Determine the (x, y) coordinate at the center of the cell enclosing the given text.  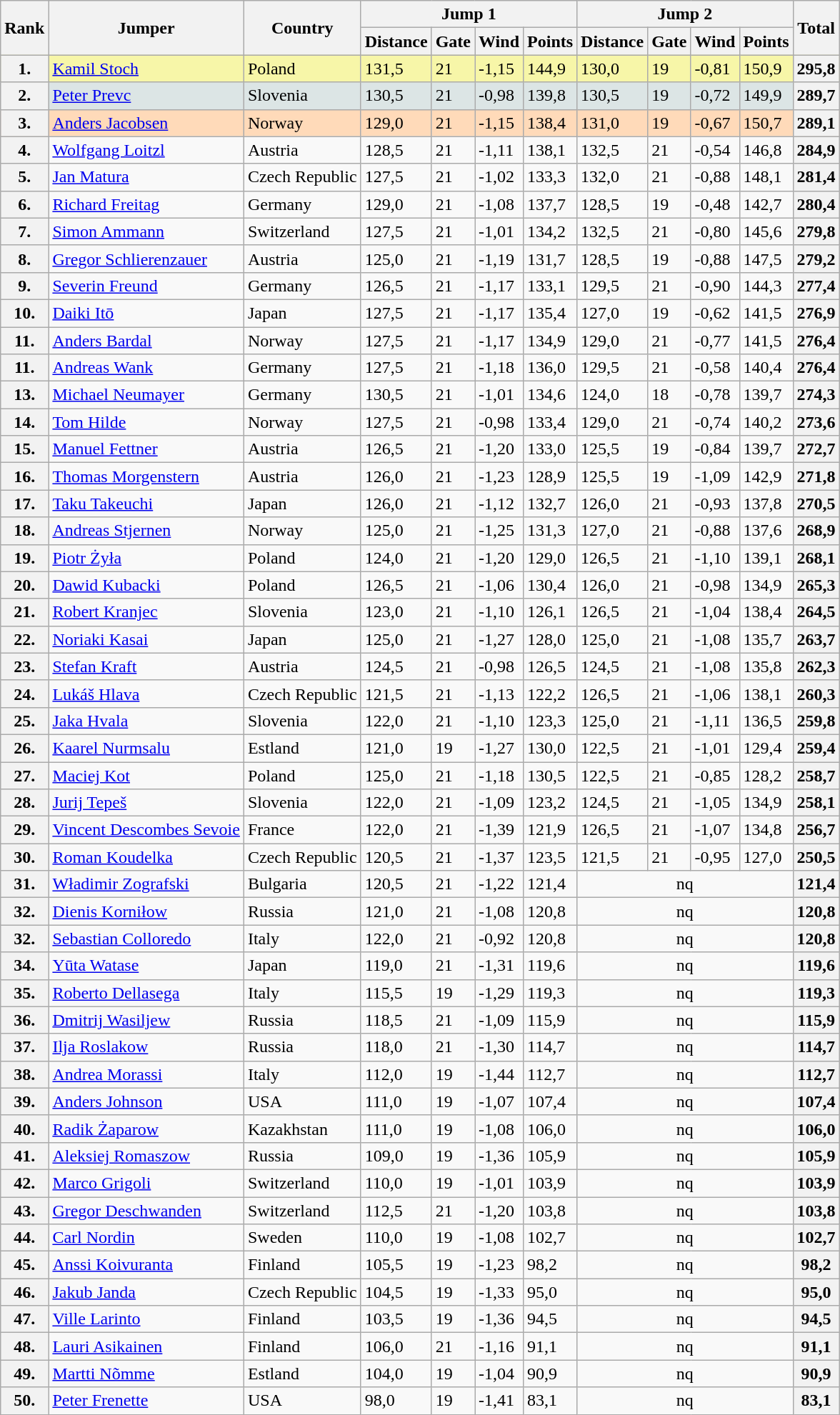
-1,30 (499, 1047)
Sweden (302, 1238)
134,8 (766, 830)
Jakub Janda (146, 1292)
128,2 (766, 775)
21. (24, 612)
-1,12 (499, 504)
Kamil Stoch (146, 69)
-0,80 (715, 231)
128,9 (550, 476)
284,9 (816, 150)
133,1 (550, 286)
135,4 (550, 313)
98,0 (396, 1401)
41. (24, 1156)
44. (24, 1238)
289,1 (816, 123)
Manuel Fettner (146, 449)
1. (24, 69)
130,4 (550, 585)
-1,02 (499, 177)
42. (24, 1183)
-0,54 (715, 150)
104,0 (396, 1374)
2. (24, 96)
250,5 (816, 857)
Taku Takeuchi (146, 504)
139,1 (766, 558)
Vincent Descombes Sevoie (146, 830)
-0,74 (715, 422)
Andreas Stjernen (146, 531)
18. (24, 531)
-1,13 (499, 694)
Jump 2 (685, 14)
131,0 (613, 123)
137,6 (766, 531)
7. (24, 231)
23. (24, 666)
132,7 (550, 504)
-1,33 (499, 1292)
50. (24, 1401)
263,7 (816, 639)
36. (24, 1020)
135,7 (766, 639)
142,7 (766, 204)
39. (24, 1101)
22. (24, 639)
Kaarel Nurmsalu (146, 748)
Lauri Asikainen (146, 1346)
-1,25 (499, 531)
Richard Freitag (146, 204)
Jurij Tepeš (146, 803)
Roberto Dellasega (146, 993)
-0,72 (715, 96)
259,4 (816, 748)
137,8 (766, 504)
271,8 (816, 476)
-0,77 (715, 341)
Country (302, 28)
Thomas Morgenstern (146, 476)
24. (24, 694)
132,0 (613, 177)
-1,05 (715, 803)
262,3 (816, 666)
9. (24, 286)
258,7 (816, 775)
123,0 (396, 612)
-1,31 (499, 966)
-1,37 (499, 857)
Ilja Roslakow (146, 1047)
30. (24, 857)
256,7 (816, 830)
5. (24, 177)
148,1 (766, 177)
6. (24, 204)
Robert Kranjec (146, 612)
131,5 (396, 69)
136,0 (550, 368)
26. (24, 748)
-0,67 (715, 123)
20. (24, 585)
31. (24, 884)
Anders Johnson (146, 1101)
123,3 (550, 721)
-1,44 (499, 1074)
268,9 (816, 531)
118,0 (396, 1047)
Peter Frenette (146, 1401)
Total (816, 28)
265,3 (816, 585)
-0,58 (715, 368)
Gregor Schlierenzauer (146, 259)
150,9 (766, 69)
136,5 (766, 721)
270,5 (816, 504)
Radik Żaparow (146, 1129)
295,8 (816, 69)
139,8 (550, 96)
104,5 (396, 1292)
-0,90 (715, 286)
-0,92 (499, 939)
-1,16 (499, 1346)
Stefan Kraft (146, 666)
8. (24, 259)
Carl Nordin (146, 1238)
289,7 (816, 96)
140,2 (766, 422)
-0,62 (715, 313)
Michael Neumayer (146, 395)
38. (24, 1074)
112,0 (396, 1074)
Sebastian Colloredo (146, 939)
258,1 (816, 803)
115,5 (396, 993)
37. (24, 1047)
28. (24, 803)
Andrea Morassi (146, 1074)
260,3 (816, 694)
Władimir Zografski (146, 884)
277,4 (816, 286)
-0,93 (715, 504)
Maciej Kot (146, 775)
-1,19 (499, 259)
-1,39 (499, 830)
Lukáš Hlava (146, 694)
Dawid Kubacki (146, 585)
45. (24, 1265)
150,7 (766, 123)
259,8 (816, 721)
-1,29 (499, 993)
146,8 (766, 150)
Yūta Watase (146, 966)
18 (669, 395)
27. (24, 775)
40. (24, 1129)
272,7 (816, 449)
131,7 (550, 259)
Anssi Koivuranta (146, 1265)
126,1 (550, 612)
276,9 (816, 313)
-0,84 (715, 449)
133,3 (550, 177)
133,0 (550, 449)
Dienis Korniłow (146, 911)
103,5 (396, 1319)
134,6 (550, 395)
19. (24, 558)
131,3 (550, 531)
119,0 (396, 966)
Gregor Deschwanden (146, 1211)
129,4 (766, 748)
35. (24, 993)
112,5 (396, 1211)
Anders Bardal (146, 341)
Jump 1 (469, 14)
25. (24, 721)
Aleksiej Romaszow (146, 1156)
Marco Grigoli (146, 1183)
Peter Prevc (146, 96)
Jaka Hvala (146, 721)
133,4 (550, 422)
142,9 (766, 476)
Anders Jacobsen (146, 123)
3. (24, 123)
-0,85 (715, 775)
49. (24, 1374)
121,9 (550, 830)
France (302, 830)
15. (24, 449)
47. (24, 1319)
149,9 (766, 96)
17. (24, 504)
274,3 (816, 395)
279,2 (816, 259)
281,4 (816, 177)
-0,48 (715, 204)
Roman Koudelka (146, 857)
Severin Freund (146, 286)
144,9 (550, 69)
29. (24, 830)
10. (24, 313)
Ville Larinto (146, 1319)
273,6 (816, 422)
Tom Hilde (146, 422)
46. (24, 1292)
109,0 (396, 1156)
137,7 (550, 204)
48. (24, 1346)
Rank (24, 28)
134,2 (550, 231)
Kazakhstan (302, 1129)
145,6 (766, 231)
280,4 (816, 204)
-0,81 (715, 69)
Martti Nõmme (146, 1374)
128,0 (550, 639)
Daiki Itō (146, 313)
13. (24, 395)
135,8 (766, 666)
Wolfgang Loitzl (146, 150)
123,5 (550, 857)
Piotr Żyła (146, 558)
279,8 (816, 231)
-1,22 (499, 884)
43. (24, 1211)
16. (24, 476)
-0,95 (715, 857)
264,5 (816, 612)
144,3 (766, 286)
268,1 (816, 558)
123,2 (550, 803)
Noriaki Kasai (146, 639)
105,5 (396, 1265)
Andreas Wank (146, 368)
147,5 (766, 259)
Bulgaria (302, 884)
140,4 (766, 368)
-0,78 (715, 395)
Jan Matura (146, 177)
14. (24, 422)
Dmitrij Wasiljew (146, 1020)
34. (24, 966)
Jumper (146, 28)
4. (24, 150)
122,2 (550, 694)
-1,41 (499, 1401)
Simon Ammann (146, 231)
118,5 (396, 1020)
